For the text-containing cell, return its midpoint in (X, Y) coordinate format. 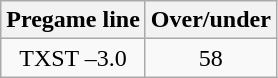
TXST –3.0 (74, 58)
58 (210, 58)
Over/under (210, 20)
Pregame line (74, 20)
